For the text-containing cell, return its midpoint in (X, Y) coordinate format. 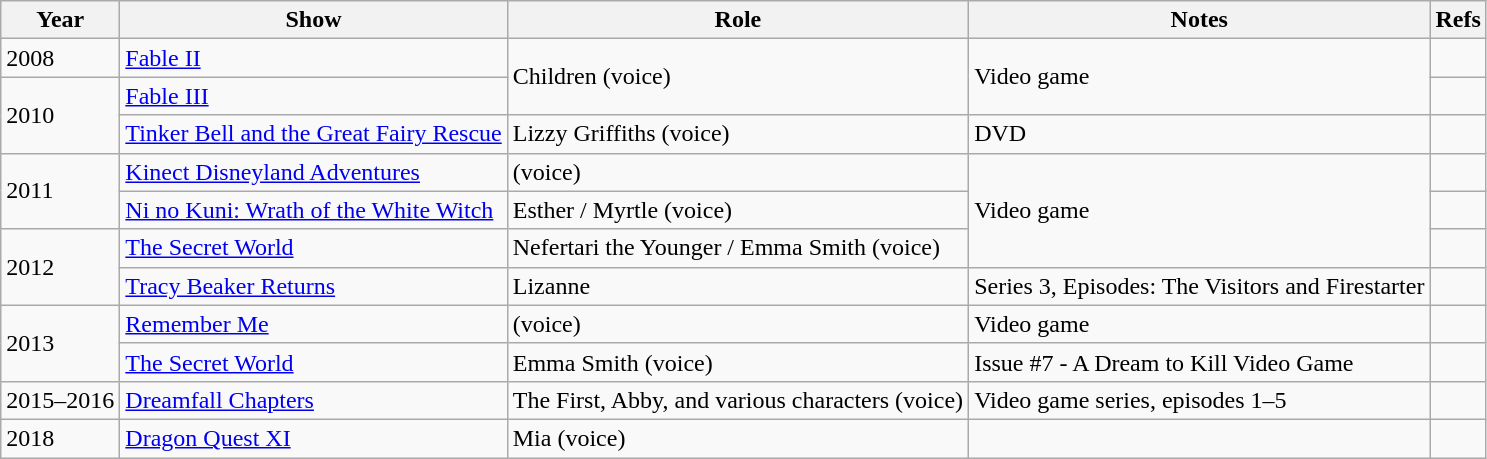
Tinker Bell and the Great Fairy Rescue (314, 134)
Dreamfall Chapters (314, 400)
Year (60, 20)
Dragon Quest XI (314, 438)
Lizanne (738, 286)
Remember Me (314, 324)
Fable II (314, 58)
Nefertari the Younger / Emma Smith (voice) (738, 248)
2008 (60, 58)
Video game series, episodes 1–5 (1200, 400)
Ni no Kuni: Wrath of the White Witch (314, 210)
2011 (60, 191)
2012 (60, 267)
Emma Smith (voice) (738, 362)
Notes (1200, 20)
Series 3, Episodes: The Visitors and Firestarter (1200, 286)
2010 (60, 115)
Tracy Beaker Returns (314, 286)
Refs (1458, 20)
Lizzy Griffiths (voice) (738, 134)
Role (738, 20)
Kinect Disneyland Adventures (314, 172)
2013 (60, 343)
Children (voice) (738, 77)
Mia (voice) (738, 438)
The First, Abby, and various characters (voice) (738, 400)
Issue #7 - A Dream to Kill Video Game (1200, 362)
Show (314, 20)
2015–2016 (60, 400)
DVD (1200, 134)
Fable III (314, 96)
2018 (60, 438)
Esther / Myrtle (voice) (738, 210)
